Provide the [x, y] coordinate of the cell's center where the given text is located.  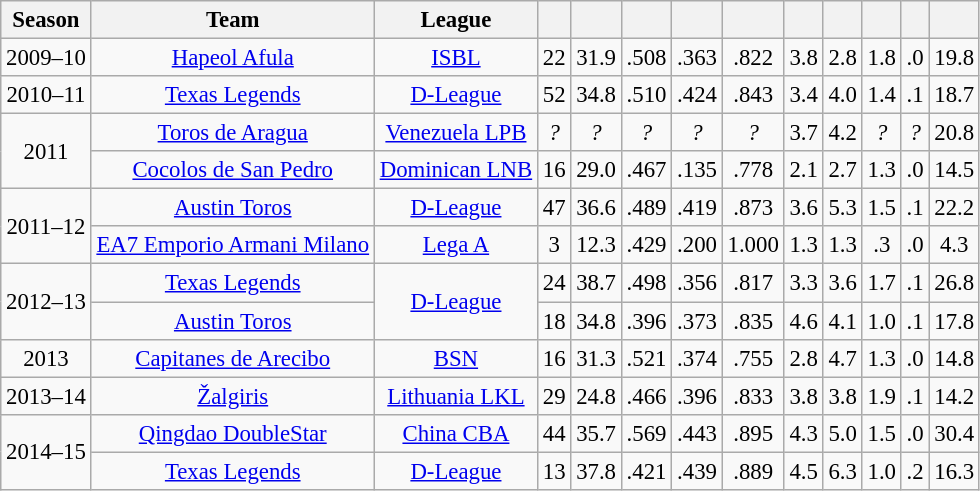
16.3 [954, 471]
1.000 [753, 245]
.510 [646, 95]
Dominican LNB [456, 170]
.439 [697, 471]
5.0 [842, 433]
1.7 [882, 283]
24.8 [596, 396]
.755 [753, 358]
29.0 [596, 170]
.419 [697, 208]
Team [232, 20]
3.4 [804, 95]
China CBA [456, 433]
26.8 [954, 283]
.466 [646, 396]
24 [554, 283]
.778 [753, 170]
31.9 [596, 58]
6.3 [842, 471]
2.1 [804, 170]
.895 [753, 433]
1.4 [882, 95]
.521 [646, 358]
.489 [646, 208]
.467 [646, 170]
.822 [753, 58]
Žalgiris [232, 396]
2012–13 [46, 302]
.200 [697, 245]
13 [554, 471]
.356 [697, 283]
47 [554, 208]
2.7 [842, 170]
Qingdao DoubleStar [232, 433]
17.8 [954, 321]
30.4 [954, 433]
Lega A [456, 245]
22 [554, 58]
4.7 [842, 358]
2010–11 [46, 95]
29 [554, 396]
4.6 [804, 321]
1.8 [882, 58]
37.8 [596, 471]
2014–15 [46, 452]
Capitanes de Arecibo [232, 358]
Season [46, 20]
4.5 [804, 471]
.2 [915, 471]
14.5 [954, 170]
.135 [697, 170]
20.8 [954, 133]
Lithuania LKL [456, 396]
4.0 [842, 95]
36.6 [596, 208]
4.1 [842, 321]
ISBL [456, 58]
Hapeol Afula [232, 58]
.889 [753, 471]
.835 [753, 321]
.508 [646, 58]
.569 [646, 433]
.3 [882, 245]
EA7 Emporio Armani Milano [232, 245]
3.3 [804, 283]
.424 [697, 95]
.374 [697, 358]
35.7 [596, 433]
.817 [753, 283]
2013 [46, 358]
14.2 [954, 396]
5.3 [842, 208]
22.2 [954, 208]
BSN [456, 358]
12.3 [596, 245]
.873 [753, 208]
.363 [697, 58]
Toros de Aragua [232, 133]
14.8 [954, 358]
44 [554, 433]
18.7 [954, 95]
Venezuela LPB [456, 133]
52 [554, 95]
.498 [646, 283]
League [456, 20]
2011 [46, 152]
2013–14 [46, 396]
.429 [646, 245]
38.7 [596, 283]
.373 [697, 321]
1.9 [882, 396]
31.3 [596, 358]
4.2 [842, 133]
2011–12 [46, 226]
19.8 [954, 58]
18 [554, 321]
.421 [646, 471]
3 [554, 245]
3.7 [804, 133]
2009–10 [46, 58]
Cocolos de San Pedro [232, 170]
.833 [753, 396]
.443 [697, 433]
.843 [753, 95]
